From the cell containing the given text, extract its center point as [X, Y] coordinate. 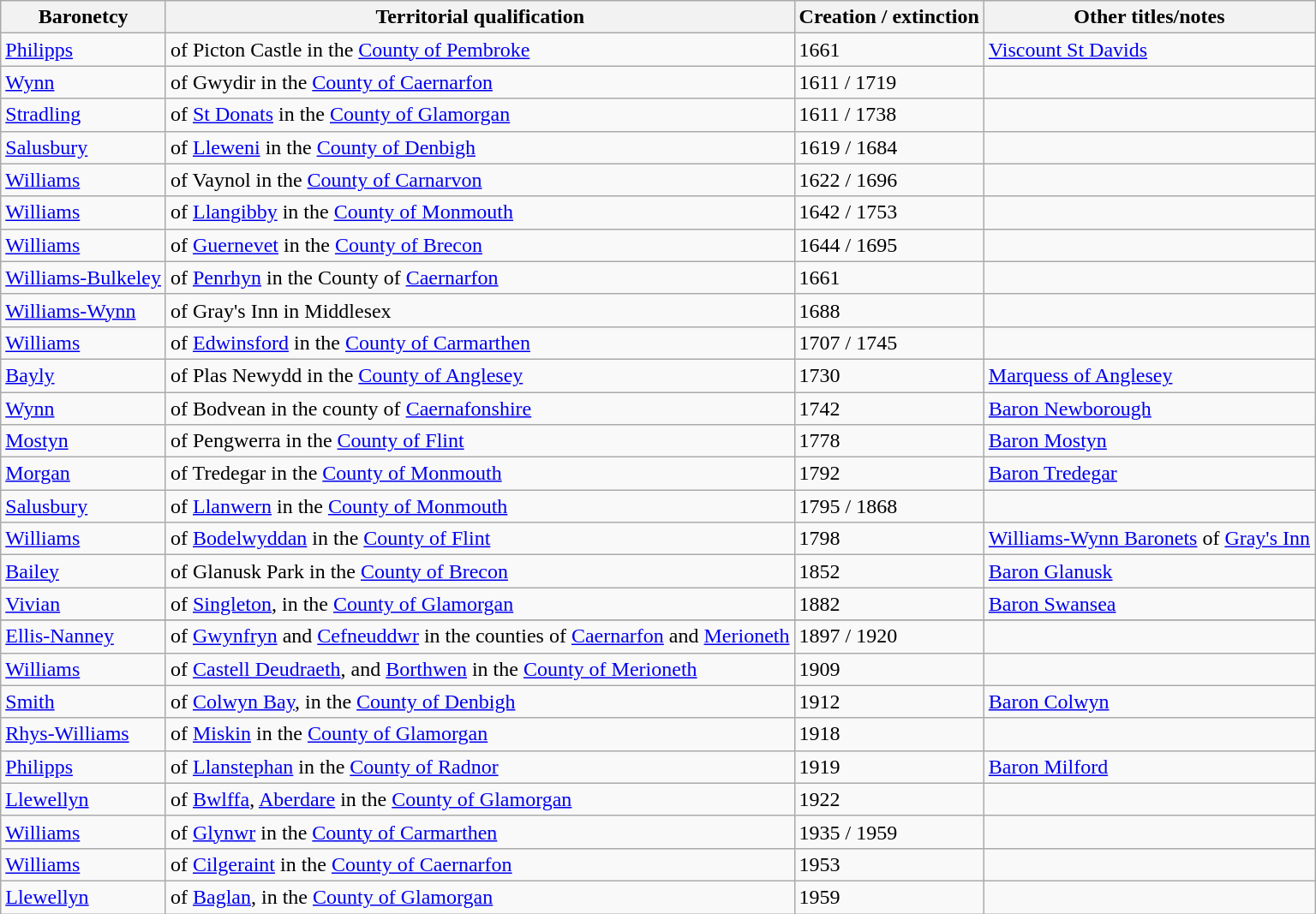
of Plas Newydd in the County of Anglesey [480, 375]
Baron Glanusk [1149, 571]
Williams-Wynn [84, 310]
Territorial qualification [480, 17]
1795 / 1868 [889, 506]
1798 [889, 539]
of Bwlffa, Aberdare in the County of Glamorgan [480, 799]
Baron Milford [1149, 767]
1619 / 1684 [889, 147]
1730 [889, 375]
Smith [84, 702]
of Glanusk Park in the County of Brecon [480, 571]
Stradling [84, 115]
Baronetcy [84, 17]
of Castell Deudraeth, and Borthwen in the County of Merioneth [480, 669]
1912 [889, 702]
Bayly [84, 375]
Williams-Wynn Baronets of Gray's Inn [1149, 539]
1953 [889, 864]
of Guernevet in the County of Brecon [480, 245]
Bailey [84, 571]
1922 [889, 799]
of Gwynfryn and Cefneuddwr in the counties of Caernarfon and Merioneth [480, 636]
of Singleton, in the County of Glamorgan [480, 604]
of St Donats in the County of Glamorgan [480, 115]
of Colwyn Bay, in the County of Denbigh [480, 702]
of Penrhyn in the County of Caernarfon [480, 278]
Creation / extinction [889, 17]
of Llangibby in the County of Monmouth [480, 212]
1688 [889, 310]
1919 [889, 767]
Baron Swansea [1149, 604]
of Gwydir in the County of Caernarfon [480, 82]
1707 / 1745 [889, 343]
1778 [889, 441]
1644 / 1695 [889, 245]
Williams-Bulkeley [84, 278]
Rhys-Williams [84, 734]
of Lleweni in the County of Denbigh [480, 147]
of Cilgeraint in the County of Caernarfon [480, 864]
Baron Colwyn [1149, 702]
of Llanwern in the County of Monmouth [480, 506]
1611 / 1719 [889, 82]
of Edwinsford in the County of Carmarthen [480, 343]
Viscount St Davids [1149, 50]
1918 [889, 734]
1742 [889, 409]
1882 [889, 604]
1642 / 1753 [889, 212]
Vivian [84, 604]
Baron Tredegar [1149, 474]
Baron Mostyn [1149, 441]
Baron Newborough [1149, 409]
1792 [889, 474]
of Miskin in the County of Glamorgan [480, 734]
1622 / 1696 [889, 180]
of Pengwerra in the County of Flint [480, 441]
of Baglan, in the County of Glamorgan [480, 897]
1852 [889, 571]
Ellis-Nanney [84, 636]
of Tredegar in the County of Monmouth [480, 474]
of Glynwr in the County of Carmarthen [480, 832]
of Vaynol in the County of Carnarvon [480, 180]
of Picton Castle in the County of Pembroke [480, 50]
Mostyn [84, 441]
1959 [889, 897]
1909 [889, 669]
of Bodelwyddan in the County of Flint [480, 539]
of Bodvean in the county of Caernafonshire [480, 409]
Morgan [84, 474]
1611 / 1738 [889, 115]
Other titles/notes [1149, 17]
1935 / 1959 [889, 832]
1897 / 1920 [889, 636]
of Llanstephan in the County of Radnor [480, 767]
of Gray's Inn in Middlesex [480, 310]
Marquess of Anglesey [1149, 375]
